Pinpoint the cell where the given text exists, returning its (X, Y) midpoint coordinate. 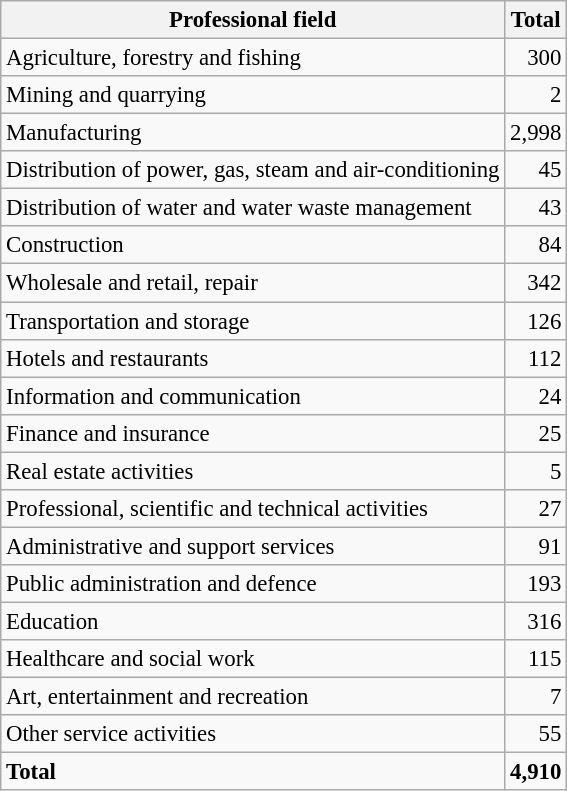
25 (536, 433)
Real estate activities (253, 471)
Mining and quarrying (253, 95)
126 (536, 321)
Hotels and restaurants (253, 358)
300 (536, 58)
2 (536, 95)
Other service activities (253, 734)
5 (536, 471)
Wholesale and retail, repair (253, 283)
316 (536, 621)
Public administration and defence (253, 584)
Transportation and storage (253, 321)
2,998 (536, 133)
112 (536, 358)
91 (536, 546)
193 (536, 584)
Healthcare and social work (253, 659)
24 (536, 396)
Construction (253, 245)
Professional, scientific and technical activities (253, 509)
Education (253, 621)
43 (536, 208)
Art, entertainment and recreation (253, 697)
Manufacturing (253, 133)
7 (536, 697)
4,910 (536, 772)
55 (536, 734)
Administrative and support services (253, 546)
Agriculture, forestry and fishing (253, 58)
Information and communication (253, 396)
45 (536, 170)
Distribution of power, gas, steam and air-conditioning (253, 170)
115 (536, 659)
84 (536, 245)
Professional field (253, 20)
Finance and insurance (253, 433)
Distribution of water and water waste management (253, 208)
342 (536, 283)
27 (536, 509)
